Scan for the cell matching the given text and deliver its (X, Y) coordinate at center. 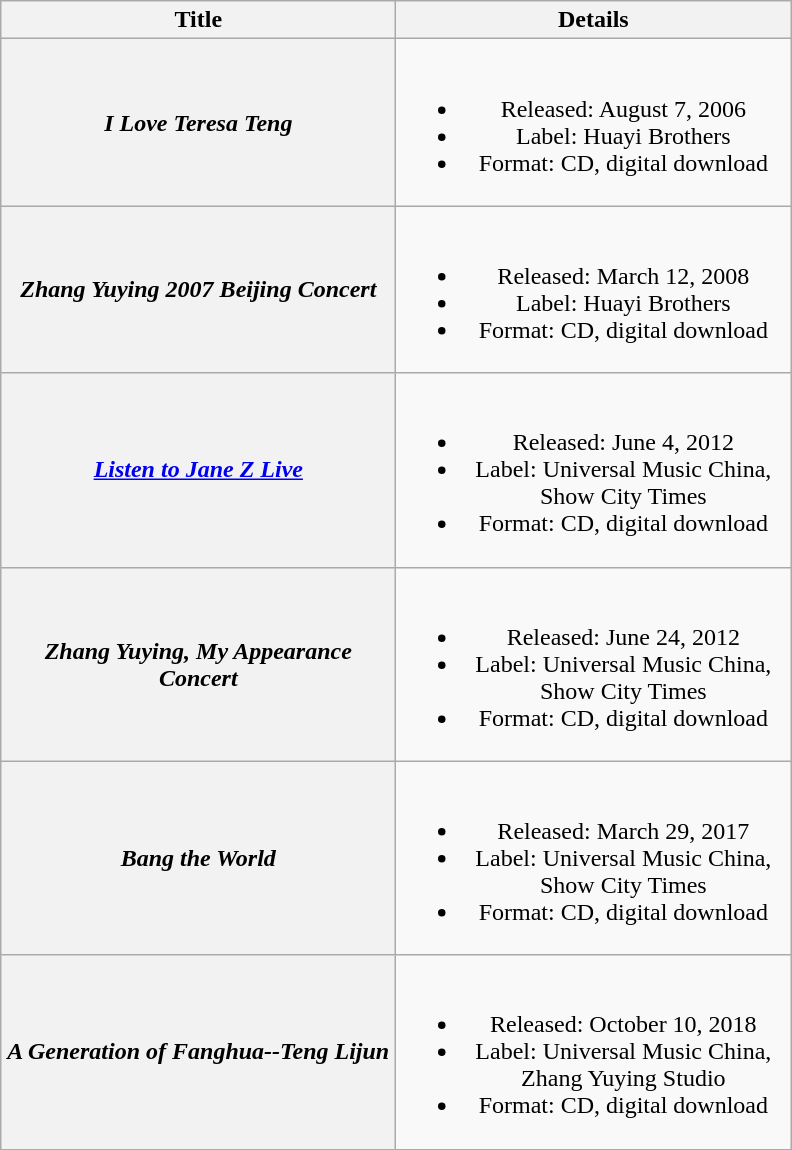
Zhang Yuying 2007 Beijing Concert (198, 290)
Released: June 4, 2012Label: Universal Music China, Show City TimesFormat: CD, digital download (594, 470)
Released: August 7, 2006Label: Huayi BrothersFormat: CD, digital download (594, 122)
A Generation of Fanghua--Teng Lijun (198, 1052)
Released: October 10, 2018Label: Universal Music China, Zhang Yuying StudioFormat: CD, digital download (594, 1052)
Released: March 29, 2017Label: Universal Music China, Show City TimesFormat: CD, digital download (594, 858)
Title (198, 20)
Zhang Yuying, My Appearance Concert (198, 664)
Listen to Jane Z Live (198, 470)
I Love Teresa Teng (198, 122)
Released: June 24, 2012Label: Universal Music China, Show City TimesFormat: CD, digital download (594, 664)
Bang the World (198, 858)
Released: March 12, 2008Label: Huayi BrothersFormat: CD, digital download (594, 290)
Details (594, 20)
